Capture the cell that displays the provided text and extract its [x, y] central coordinate. 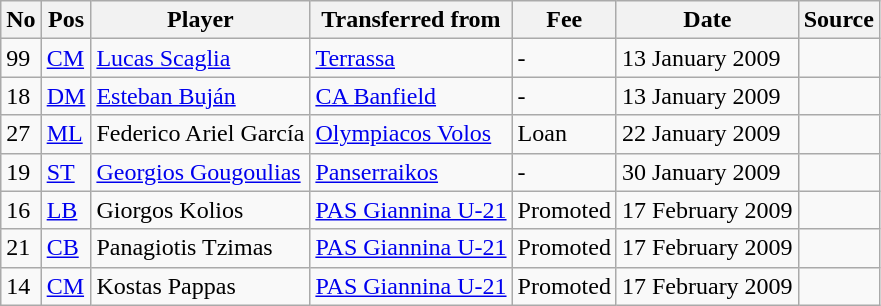
14 [21, 286]
LB [66, 210]
No [21, 20]
Lucas Scaglia [200, 58]
CA Banfield [411, 96]
Date [707, 20]
DM [66, 96]
22 January 2009 [707, 134]
ST [66, 172]
Kostas Pappas [200, 286]
16 [21, 210]
Pos [66, 20]
Terrassa [411, 58]
99 [21, 58]
Transferred from [411, 20]
Fee [564, 20]
ML [66, 134]
Georgios Gougoulias [200, 172]
Esteban Buján [200, 96]
Panserraikos [411, 172]
Giorgos Kolios [200, 210]
18 [21, 96]
Player [200, 20]
Federico Ariel García [200, 134]
27 [21, 134]
21 [21, 248]
Loan [564, 134]
Source [838, 20]
CB [66, 248]
Panagiotis Tzimas [200, 248]
19 [21, 172]
30 January 2009 [707, 172]
Olympiacos Volos [411, 134]
